Pinpoint the cell where the given text exists, returning its (x, y) midpoint coordinate. 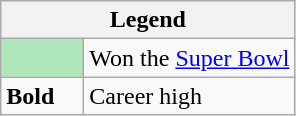
Won the Super Bowl (190, 58)
Legend (148, 20)
Career high (190, 96)
Bold (42, 96)
